Detect which cell encompasses the target text, then output its [x, y] center coordinate. 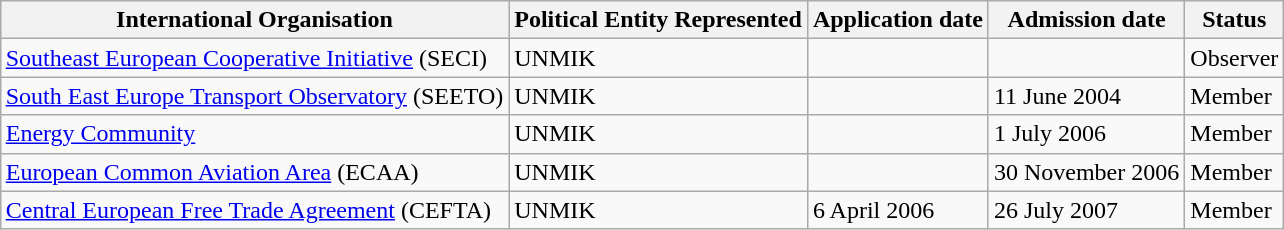
30 November 2006 [1086, 172]
Status [1234, 20]
European Common Aviation Area (ECAA) [254, 172]
11 June 2004 [1086, 96]
Political Entity Represented [658, 20]
South East Europe Transport Observatory (SEETO) [254, 96]
Observer [1234, 58]
6 April 2006 [898, 210]
International Organisation [254, 20]
1 July 2006 [1086, 134]
Admission date [1086, 20]
Application date [898, 20]
26 July 2007 [1086, 210]
Central European Free Trade Agreement (CEFTA) [254, 210]
Energy Community [254, 134]
Southeast European Cooperative Initiative (SECI) [254, 58]
